Search for the cell housing the specified text and yield its [X, Y] center coordinate. 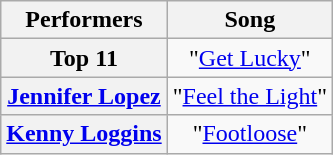
Performers [84, 20]
Top 11 [84, 58]
Jennifer Lopez [84, 96]
Kenny Loggins [84, 134]
"Feel the Light" [250, 96]
"Get Lucky" [250, 58]
Song [250, 20]
"Footloose" [250, 134]
